Detect which cell encompasses the target text, then output its [X, Y] center coordinate. 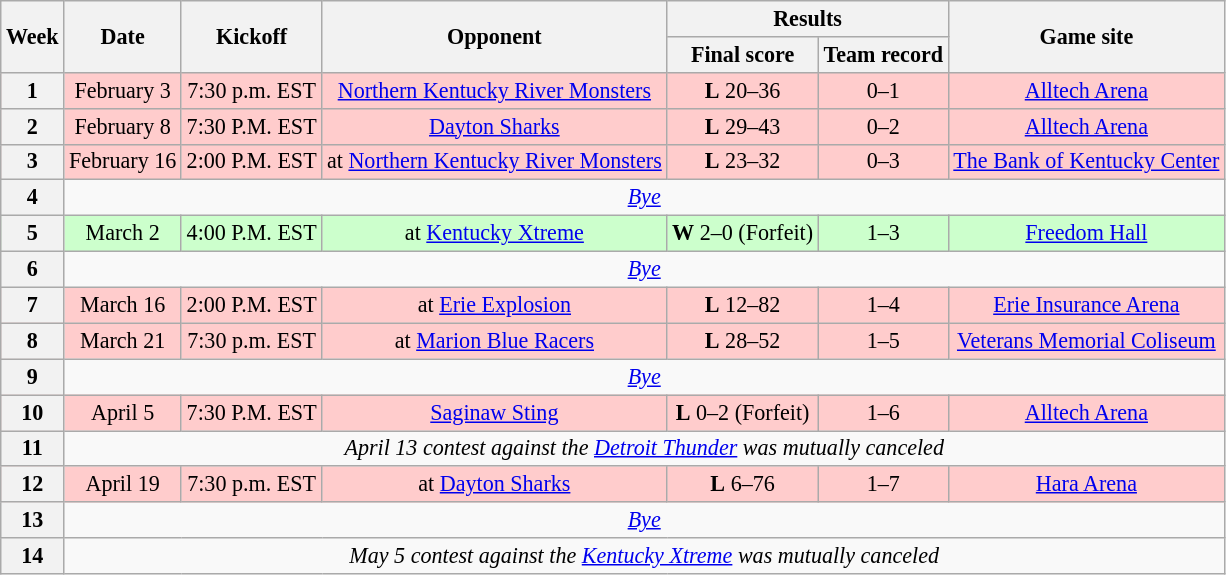
March 21 [123, 341]
L 23–32 [742, 162]
February 3 [123, 90]
11 [32, 448]
Game site [1086, 36]
0–3 [883, 162]
at Erie Explosion [494, 305]
10 [32, 412]
Saginaw Sting [494, 412]
12 [32, 484]
at Marion Blue Racers [494, 341]
at Northern Kentucky River Monsters [494, 162]
0–2 [883, 126]
4:00 P.M. EST [251, 233]
April 5 [123, 412]
Dayton Sharks [494, 126]
Freedom Hall [1086, 233]
9 [32, 377]
8 [32, 341]
March 16 [123, 305]
Week [32, 36]
0–1 [883, 90]
14 [32, 556]
1–4 [883, 305]
6 [32, 269]
Team record [883, 54]
Opponent [494, 36]
March 2 [123, 233]
1 [32, 90]
L 0–2 (Forfeit) [742, 412]
1–7 [883, 484]
L 12–82 [742, 305]
May 5 contest against the Kentucky Xtreme was mutually canceled [644, 556]
5 [32, 233]
L 20–36 [742, 90]
Date [123, 36]
February 16 [123, 162]
4 [32, 198]
W 2–0 (Forfeit) [742, 233]
1–5 [883, 341]
L 28–52 [742, 341]
Hara Arena [1086, 484]
April 13 contest against the Detroit Thunder was mutually canceled [644, 448]
Veterans Memorial Coliseum [1086, 341]
Northern Kentucky River Monsters [494, 90]
2 [32, 126]
Kickoff [251, 36]
L 29–43 [742, 126]
Results [808, 18]
at Dayton Sharks [494, 484]
February 8 [123, 126]
L 6–76 [742, 484]
3 [32, 162]
Final score [742, 54]
1–3 [883, 233]
The Bank of Kentucky Center [1086, 162]
1–6 [883, 412]
Erie Insurance Arena [1086, 305]
13 [32, 520]
April 19 [123, 484]
at Kentucky Xtreme [494, 233]
7 [32, 305]
